Identify which cell holds the provided text, then report its [X, Y] central coordinate. 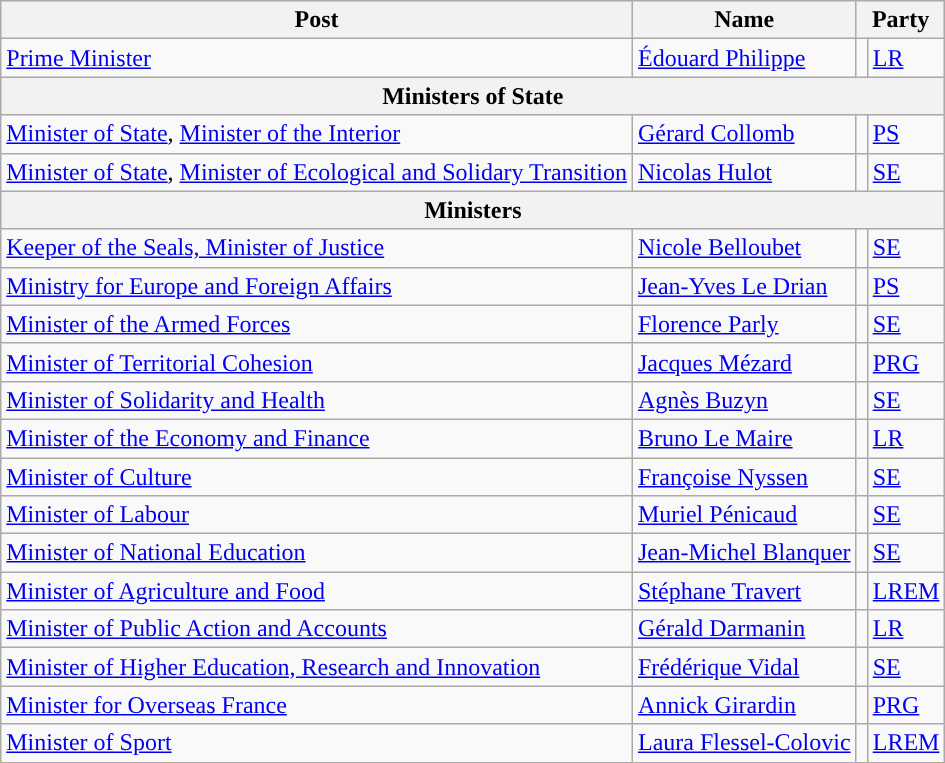
Minister of Culture [317, 477]
Gérard Collomb [744, 134]
Françoise Nyssen [744, 477]
Bruno Le Maire [744, 438]
Agnès Buzyn [744, 400]
Minister of National Education [317, 553]
Minister of Higher Education, Research and Innovation [317, 667]
Minister of Agriculture and Food [317, 591]
Muriel Pénicaud [744, 515]
Annick Girardin [744, 705]
Édouard Philippe [744, 58]
Stéphane Travert [744, 591]
Frédérique Vidal [744, 667]
Keeper of the Seals, Minister of Justice [317, 248]
Ministers [473, 210]
Minister of State, Minister of Ecological and Solidary Transition [317, 172]
Prime Minister [317, 58]
Nicole Belloubet [744, 248]
Jean-Michel Blanquer [744, 553]
Minister of the Economy and Finance [317, 438]
Party [900, 20]
Ministry for Europe and Foreign Affairs [317, 286]
Gérald Darmanin [744, 629]
Minister of Territorial Cohesion [317, 362]
Nicolas Hulot [744, 172]
Name [744, 20]
Laura Flessel-Colovic [744, 743]
Minister of Solidarity and Health [317, 400]
Minister of the Armed Forces [317, 324]
Jacques Mézard [744, 362]
Post [317, 20]
Minister of Sport [317, 743]
Minister of State, Minister of the Interior [317, 134]
Minister of Labour [317, 515]
Jean-Yves Le Drian [744, 286]
Minister for Overseas France [317, 705]
Florence Parly [744, 324]
Ministers of State [473, 96]
Minister of Public Action and Accounts [317, 629]
